Find where the given text appears and provide that cell's center as [x, y] coordinate. 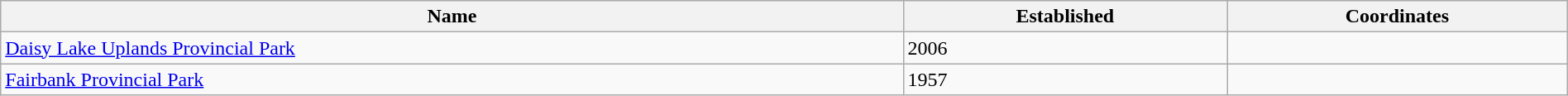
2006 [1065, 48]
Fairbank Provincial Park [452, 79]
1957 [1065, 79]
Established [1065, 17]
Daisy Lake Uplands Provincial Park [452, 48]
Name [452, 17]
Coordinates [1398, 17]
